Search for the cell housing the specified text and yield its (X, Y) center coordinate. 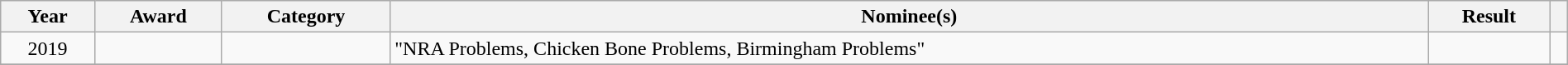
Category (306, 17)
Result (1489, 17)
"NRA Problems, Chicken Bone Problems, Birmingham Problems" (910, 48)
Award (158, 17)
Nominee(s) (910, 17)
Year (48, 17)
2019 (48, 48)
